From the cell containing the given text, extract its center point as (X, Y) coordinate. 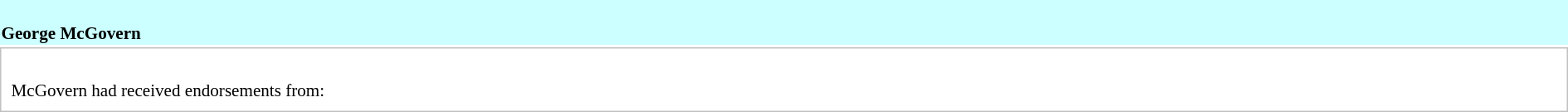
McGovern had received endorsements from: (784, 80)
George McGovern (784, 22)
